Scan for the cell matching the given text and deliver its (X, Y) coordinate at center. 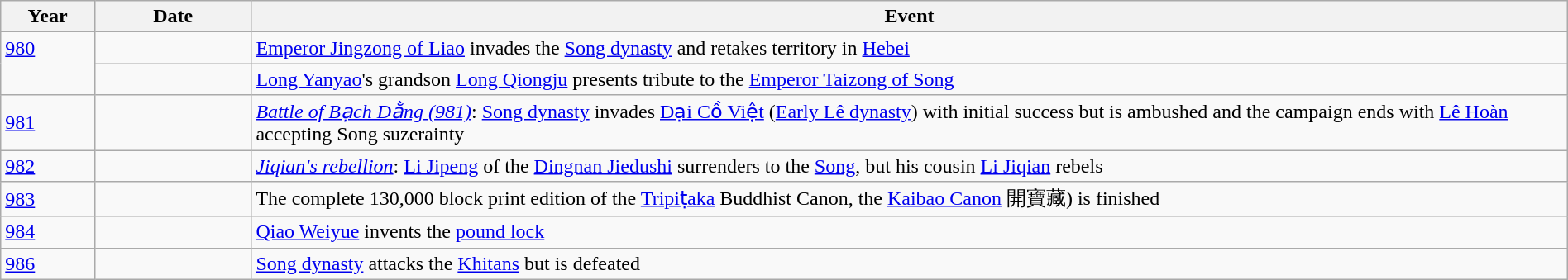
Date (172, 17)
Qiao Weiyue invents the pound lock (910, 232)
984 (48, 232)
Jiqian's rebellion: Li Jipeng of the Dingnan Jiedushi surrenders to the Song, but his cousin Li Jiqian rebels (910, 166)
Year (48, 17)
Event (910, 17)
981 (48, 122)
983 (48, 200)
Emperor Jingzong of Liao invades the Song dynasty and retakes territory in Hebei (910, 48)
982 (48, 166)
980 (48, 64)
986 (48, 263)
Long Yanyao's grandson Long Qiongju presents tribute to the Emperor Taizong of Song (910, 79)
The complete 130,000 block print edition of the Tripiṭaka Buddhist Canon, the Kaibao Canon 開寶藏) is finished (910, 200)
Song dynasty attacks the Khitans but is defeated (910, 263)
